Provide the [X, Y] coordinate of the cell's center where the given text is located.  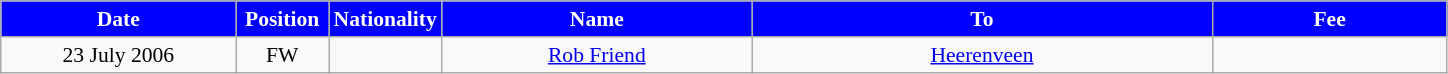
FW [282, 55]
Name [597, 19]
Date [118, 19]
Heerenveen [982, 55]
Rob Friend [597, 55]
Nationality [384, 19]
Fee [1330, 19]
23 July 2006 [118, 55]
Position [282, 19]
To [982, 19]
